For the text-containing cell, return its midpoint in (X, Y) coordinate format. 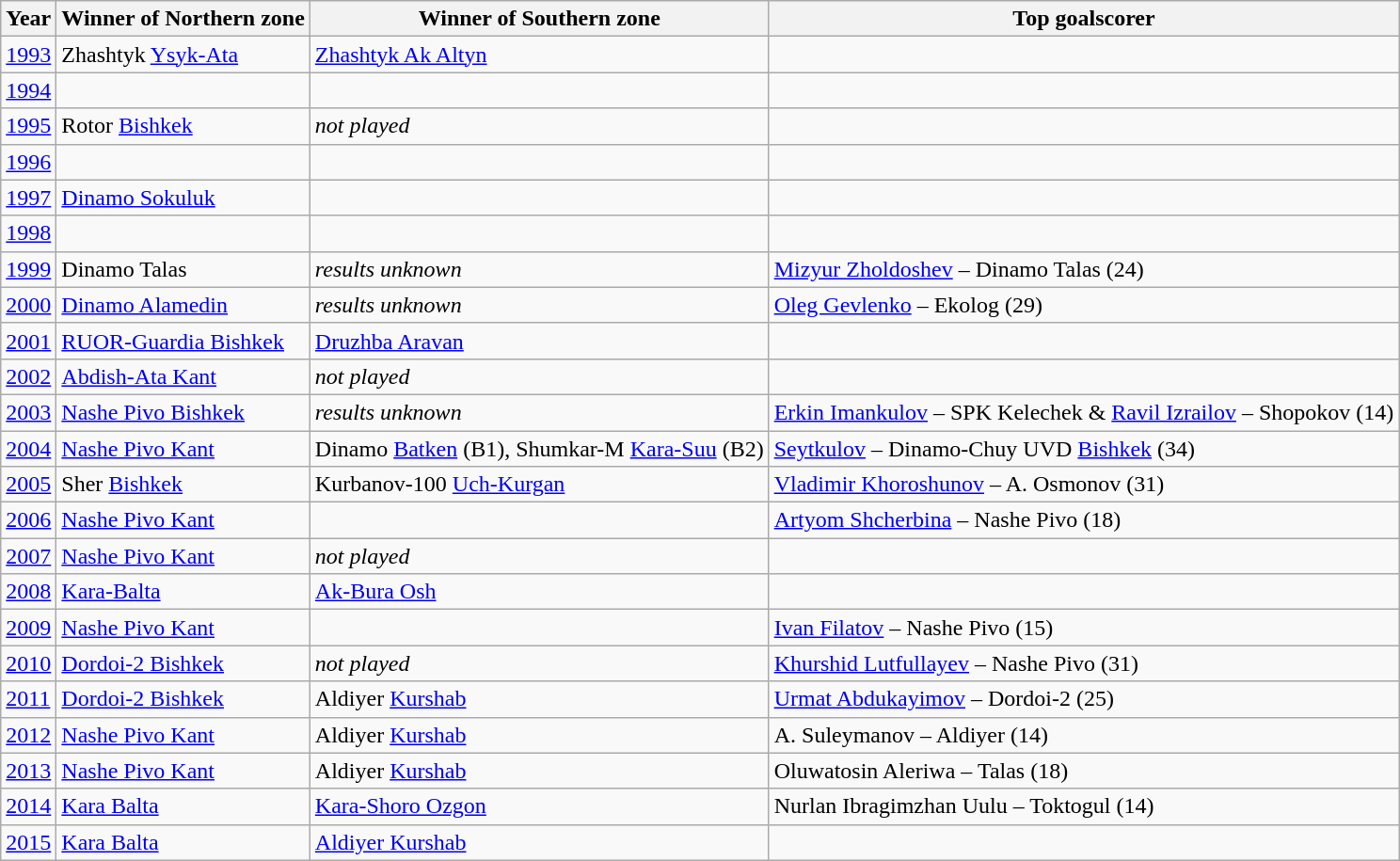
Abdish-Ata Kant (183, 376)
Dinamo Sokuluk (183, 198)
1999 (28, 269)
Dinamo Batken (B1), Shumkar-M Kara-Suu (B2) (539, 449)
Nurlan Ibragimzhan Uulu – Toktogul (14) (1084, 806)
Kurbanov-100 Uch-Kurgan (539, 485)
Artyom Shcherbina – Nashe Pivo (18) (1084, 520)
1998 (28, 233)
Kara-Balta (183, 592)
2011 (28, 699)
Winner of Northern zone (183, 19)
Khurshid Lutfullayev – Nashe Pivo (31) (1084, 663)
Vladimir Khoroshunov – A. Osmonov (31) (1084, 485)
Winner of Southern zone (539, 19)
2002 (28, 376)
Mizyur Zholdoshev – Dinamo Talas (24) (1084, 269)
Zhashtyk Ak Altyn (539, 55)
Dinamo Alamedin (183, 305)
Seytkulov – Dinamo-Chuy UVD Bishkek (34) (1084, 449)
Rotor Bishkek (183, 126)
2014 (28, 806)
1994 (28, 90)
2004 (28, 449)
Top goalscorer (1084, 19)
RUOR-Guardia Bishkek (183, 341)
Oluwatosin Aleriwa – Talas (18) (1084, 771)
Year (28, 19)
1997 (28, 198)
A. Suleymanov – Aldiyer (14) (1084, 735)
2013 (28, 771)
2010 (28, 663)
1996 (28, 162)
Ivan Filatov – Nashe Pivo (15) (1084, 628)
2001 (28, 341)
1995 (28, 126)
2009 (28, 628)
Urmat Abdukayimov – Dordoi-2 (25) (1084, 699)
2007 (28, 556)
Zhashtyk Ysyk-Ata (183, 55)
2003 (28, 412)
2006 (28, 520)
Oleg Gevlenko – Ekolog (29) (1084, 305)
1993 (28, 55)
Kara-Shoro Ozgon (539, 806)
Dinamo Talas (183, 269)
2008 (28, 592)
Erkin Imankulov – SPK Kelechek & Ravil Izrailov – Shopokov (14) (1084, 412)
2015 (28, 842)
Sher Bishkek (183, 485)
Druzhba Aravan (539, 341)
Nashe Pivo Bishkek (183, 412)
Ak-Bura Osh (539, 592)
2000 (28, 305)
2012 (28, 735)
2005 (28, 485)
